Return [x, y] of the center of cell containing provided text 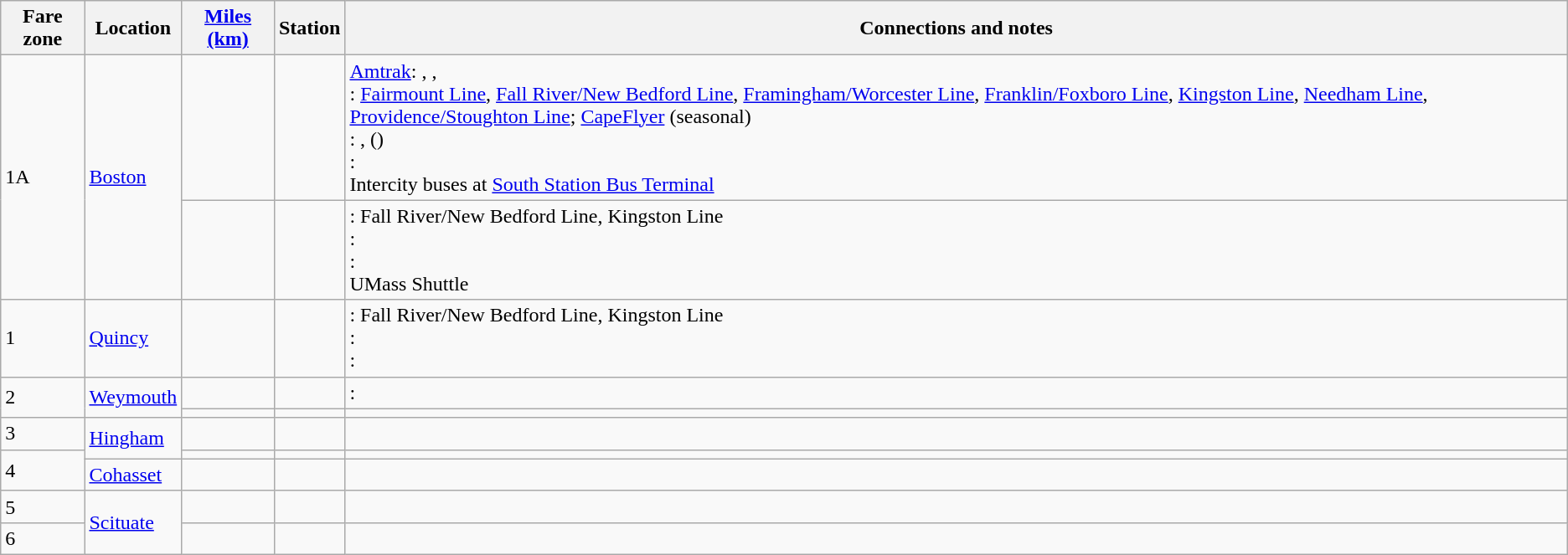
4 [43, 470]
Boston [133, 177]
Miles (km) [228, 28]
6 [43, 538]
Cohasset [133, 475]
Connections and notes [957, 28]
: [957, 393]
: Fall River/New Bedford Line, Kingston Line: : UMass Shuttle [957, 249]
1 [43, 338]
Quincy [133, 338]
: Fall River/New Bedford Line, Kingston Line: : [957, 338]
Fare zone [43, 28]
Weymouth [133, 397]
Location [133, 28]
5 [43, 506]
3 [43, 434]
Scituate [133, 522]
Hingham [133, 439]
2 [43, 397]
1A [43, 177]
Station [309, 28]
